Return the [x, y] coordinate for the center point of the cell that contains the specified text.  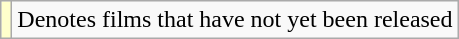
Denotes films that have not yet been released [235, 20]
